Detect which cell encompasses the target text, then output its (X, Y) center coordinate. 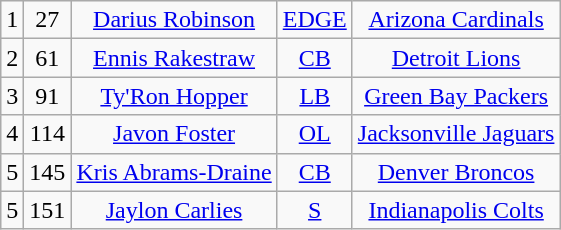
Jaylon Carlies (174, 210)
LB (314, 96)
1 (12, 20)
Ennis Rakestraw (174, 58)
Ty'Ron Hopper (174, 96)
Javon Foster (174, 134)
145 (48, 172)
Arizona Cardinals (456, 20)
2 (12, 58)
Indianapolis Colts (456, 210)
114 (48, 134)
OL (314, 134)
4 (12, 134)
3 (12, 96)
EDGE (314, 20)
Darius Robinson (174, 20)
151 (48, 210)
S (314, 210)
Detroit Lions (456, 58)
27 (48, 20)
91 (48, 96)
61 (48, 58)
Kris Abrams-Draine (174, 172)
Green Bay Packers (456, 96)
Jacksonville Jaguars (456, 134)
Denver Broncos (456, 172)
